Scan for the cell matching the given text and deliver its (x, y) coordinate at center. 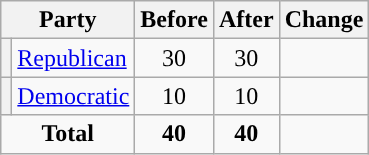
After (246, 20)
Democratic (74, 96)
Change (324, 20)
Republican (74, 58)
Before (174, 20)
Total (68, 134)
Party (68, 20)
